Return the [x, y] coordinate for the center point of the cell that contains the specified text.  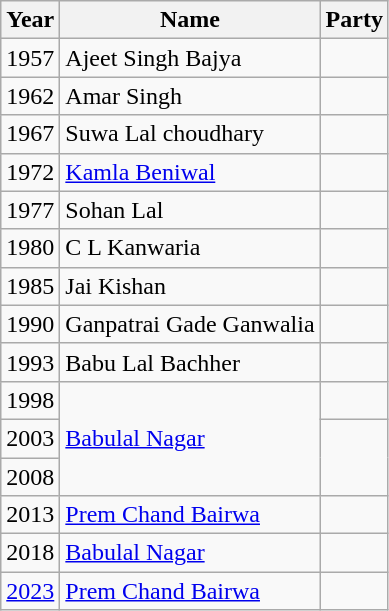
Name [190, 20]
Sohan Lal [190, 210]
1977 [30, 210]
2023 [30, 591]
1980 [30, 248]
2003 [30, 438]
Ajeet Singh Bajya [190, 58]
Babu Lal Bachher [190, 362]
Year [30, 20]
Jai Kishan [190, 286]
C L Kanwaria [190, 248]
1998 [30, 400]
1990 [30, 324]
Party [354, 20]
1962 [30, 96]
1967 [30, 134]
2018 [30, 553]
1993 [30, 362]
Kamla Beniwal [190, 172]
Amar Singh [190, 96]
2013 [30, 515]
1972 [30, 172]
2008 [30, 477]
1957 [30, 58]
1985 [30, 286]
Ganpatrai Gade Ganwalia [190, 324]
Suwa Lal choudhary [190, 134]
